For the text-containing cell, return its midpoint in (x, y) coordinate format. 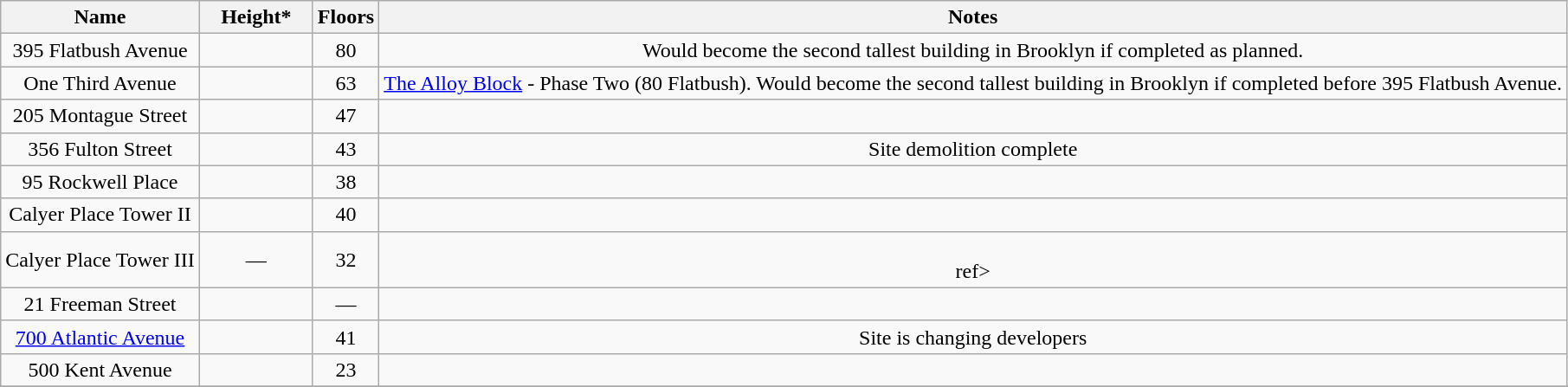
ref> (973, 260)
700 Atlantic Avenue (100, 337)
38 (345, 182)
Calyer Place Tower II (100, 215)
The Alloy Block - Phase Two (80 Flatbush). Would become the second tallest building in Brooklyn if completed before 395 Flatbush Avenue. (973, 83)
356 Fulton Street (100, 149)
Calyer Place Tower III (100, 260)
Would become the second tallest building in Brooklyn if completed as planned. (973, 50)
One Third Avenue (100, 83)
Site is changing developers (973, 337)
63 (345, 83)
500 Kent Avenue (100, 370)
Height* (256, 17)
95 Rockwell Place (100, 182)
205 Montague Street (100, 116)
32 (345, 260)
43 (345, 149)
Notes (973, 17)
395 Flatbush Avenue (100, 50)
47 (345, 116)
80 (345, 50)
Site demolition complete (973, 149)
Name (100, 17)
21 Freeman Street (100, 304)
40 (345, 215)
23 (345, 370)
Floors (345, 17)
41 (345, 337)
